Detect which cell encompasses the target text, then output its (x, y) center coordinate. 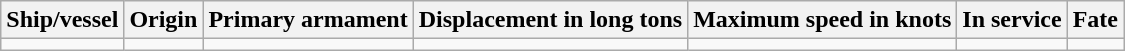
Ship/vessel (62, 20)
Primary armament (308, 20)
Fate (1095, 20)
In service (1012, 20)
Origin (164, 20)
Maximum speed in knots (822, 20)
Displacement in long tons (550, 20)
